Return (X, Y) of the center of cell containing provided text 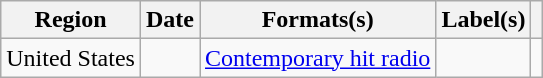
Formats(s) (318, 20)
Contemporary hit radio (318, 58)
Label(s) (484, 20)
United States (71, 58)
Date (170, 20)
Region (71, 20)
